Determine the [X, Y] coordinate at the center of the cell enclosing the given text.  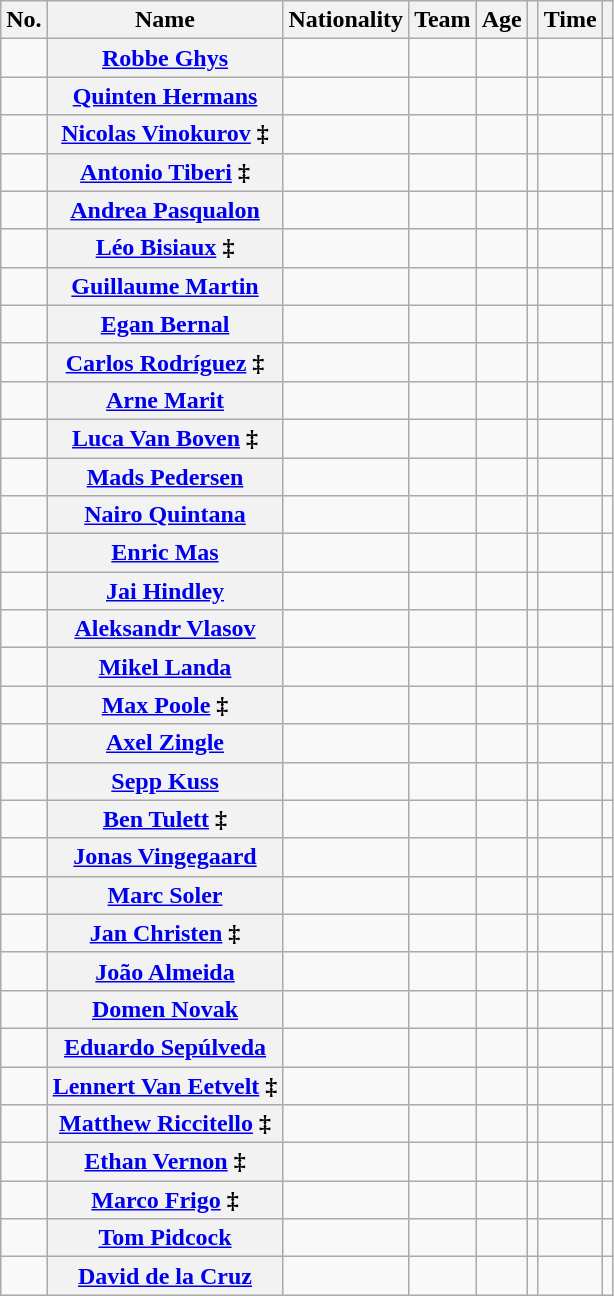
Marc Soler [165, 895]
Robbe Ghys [165, 58]
Tom Pidcock [165, 1238]
Antonio Tiberi ‡ [165, 172]
João Almeida [165, 971]
Quinten Hermans [165, 96]
Nicolas Vinokurov ‡ [165, 134]
Ethan Vernon ‡ [165, 1162]
Max Poole ‡ [165, 705]
Nationality [346, 20]
Lennert Van Eetvelt ‡ [165, 1085]
David de la Cruz [165, 1276]
Team [443, 20]
No. [24, 20]
Mikel Landa [165, 667]
Luca Van Boven ‡ [165, 438]
Matthew Riccitello ‡ [165, 1124]
Léo Bisiaux ‡ [165, 248]
Egan Bernal [165, 324]
Eduardo Sepúlveda [165, 1047]
Mads Pedersen [165, 477]
Name [165, 20]
Jai Hindley [165, 591]
Arne Marit [165, 400]
Jan Christen ‡ [165, 933]
Age [502, 20]
Marco Frigo ‡ [165, 1200]
Time [570, 20]
Jonas Vingegaard [165, 857]
Ben Tulett ‡ [165, 819]
Domen Novak [165, 1009]
Guillaume Martin [165, 286]
Nairo Quintana [165, 515]
Sepp Kuss [165, 781]
Andrea Pasqualon [165, 210]
Aleksandr Vlasov [165, 629]
Carlos Rodríguez ‡ [165, 362]
Axel Zingle [165, 743]
Enric Mas [165, 553]
